Extract the (x, y) coordinate from the center of the cell holding the provided text.  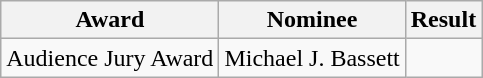
Audience Jury Award (110, 58)
Result (443, 20)
Award (110, 20)
Nominee (312, 20)
Michael J. Bassett (312, 58)
